Pinpoint the cell where the given text exists, returning its (x, y) midpoint coordinate. 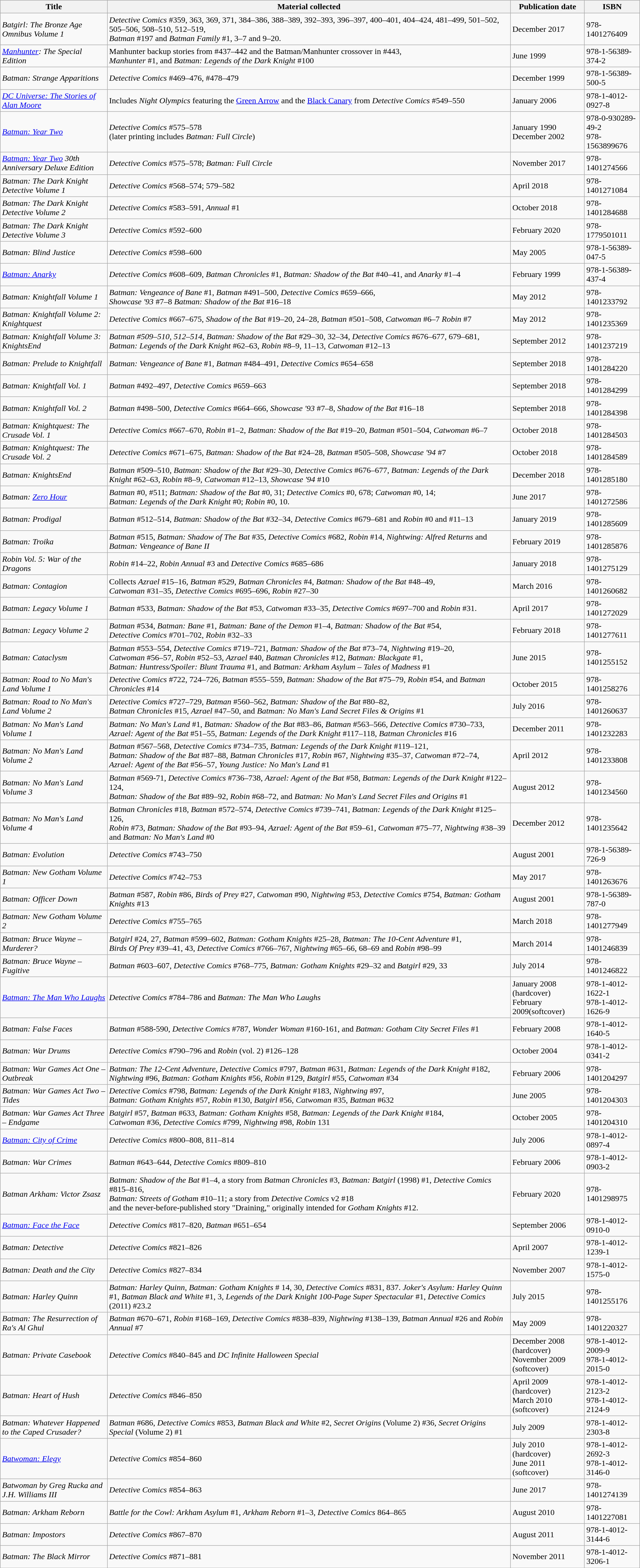
978-1401284299 (612, 386)
April 2017 (548, 608)
Detective Comics #854–863 (309, 1490)
978-1401284589 (612, 453)
978-1401234560 (612, 787)
Batman: No Man's Land Volume 1 (54, 729)
978-1-4012-2303-8 (612, 1427)
Batman: The Dark Knight Detective Volume 1 (54, 185)
December 2017 (548, 29)
978-1401235369 (612, 319)
January 2006 (548, 101)
978-1-56389-437-4 (612, 274)
978-1401204303 (612, 1095)
May 2005 (548, 252)
978-1-4012-0927-8 (612, 101)
Batman: Knightfall Volume 2: Knightquest (54, 319)
Batman: Face the Face (54, 1225)
978-1401227081 (612, 1512)
ISBN (612, 7)
Batman #588-590, Detective Comics #787, Wonder Woman #160-161, and Batman: Gotham City Secret Files #1 (309, 1028)
978-1401246822 (612, 966)
October 2015 (548, 685)
July 2015 (548, 1297)
Batwoman by Greg Rucka and J.H. Williams III (54, 1490)
978-1401276409 (612, 29)
Batman: The Man Who Laughs (54, 997)
Batman #533, Batman: Shadow of the Bat #53, Catwoman #33–35, Detective Comics #697–700 and Robin #31. (309, 608)
Batman: Arkham Reborn (54, 1512)
Battle for the Cowl: Arkham Asylum #1, Arkham Reborn #1–3, Detective Comics 864–865 (309, 1512)
Batman: Bruce Wayne – Murderer? (54, 944)
Detective Comics #800–808, 811–814 (309, 1140)
978-1401277611 (612, 630)
978-1-4012-0903-2 (612, 1162)
February 2018 (548, 630)
Batman: Year Two 30th Anniversary Deluxe Edition (54, 163)
Batman: KnightsEnd (54, 475)
978-1-56389-374-2 (612, 56)
July 2010 (hardcover)June 2011 (softcover) (548, 1459)
978-1401255176 (612, 1297)
978-1401272029 (612, 608)
978-1401284220 (612, 364)
Detective Comics #608–609, Batman Chronicles #1, Batman: Shadow of the Bat #40–41, and Anarky #1–4 (309, 274)
Batman: New Gotham Volume 2 (54, 921)
Detective Comics #722, 724–726, Batman #555–559, Batman: Shadow of the Bat #75–79, Robin #54, and Batman Chronicles #14 (309, 685)
December 2018 (548, 475)
Batman: Year Two (54, 132)
Includes Night Olympics featuring the Green Arrow and the Black Canary from Detective Comics #549–550 (309, 101)
Detective Comics #667–675, Shadow of the Bat #19–20, 24–28, Batman #501–508, Catwoman #6–7 Robin #7 (309, 319)
Batman: Private Casebook (54, 1355)
Detective Comics #742–753 (309, 877)
July 2006 (548, 1140)
Batman: Detective (54, 1247)
Detective Comics #469–476, #478–479 (309, 78)
Batman: The Dark Knight Detective Volume 2 (54, 208)
Detective Comics #568–574; 579–582 (309, 185)
978-1-4012-3206-1 (612, 1557)
June 2015 (548, 657)
Batman #643–644, Detective Comics #809–810 (309, 1162)
July 2009 (548, 1427)
Batman: Officer Down (54, 899)
Batman: Whatever Happened to the Caped Crusader? (54, 1427)
March 2016 (548, 586)
978-1401274566 (612, 163)
Batman #492–497, Detective Comics #659–663 (309, 386)
978-1401255152 (612, 657)
978-1-4012-1622-1 978-1-4012-1626-9 (612, 997)
Batman: Road to No Man's Land Volume 1 (54, 685)
978-1-4012-0910-0 (612, 1225)
978-1401271084 (612, 185)
Batman: Prelude to Knightfall (54, 364)
Batman: Bruce Wayne – Fugitive (54, 966)
Detective Comics #575–578; Batman: Full Circle (309, 163)
Batman: Vengeance of Bane #1, Batman #491–500, Detective Comics #659–666, Showcase '93 #7–8 Batman: Shadow of the Bat #16–18 (309, 297)
May 2017 (548, 877)
Batman: War Games Act Two – Tides (54, 1095)
978-1-4012-2692-3978-1-4012-3146-0 (612, 1459)
Batman: Vengeance of Bane #1, Batman #484–491, Detective Comics #654–658 (309, 364)
978-1401285609 (612, 519)
Batman #686, Detective Comics #853, Batman Black and White #2, Secret Origins (Volume 2) #36, Secret Origins Special (Volume 2) #1 (309, 1427)
Batman: Prodigal (54, 519)
978-1401204310 (612, 1118)
Material collected (309, 7)
Batman: Cataclysm (54, 657)
978-1401284688 (612, 208)
978-0-930289-49-2978-1563899676 (612, 132)
Batman #534, Batman: Bane #1, Batman: Bane of the Demon #1–4, Batman: Shadow of the Bat #54, Detective Comics #701–702, Robin #32–33 (309, 630)
August 2012 (548, 787)
Batman: War Games Act One – Outbreak (54, 1073)
Batman: Knightquest: The Crusade Vol. 2 (54, 453)
978-1-56389-047-5 (612, 252)
978-1401204297 (612, 1073)
Detective Comics #667–670, Robin #1–2, Batman: Shadow of the Bat #19–20, Batman #501–504, Catwoman #6–7 (309, 430)
January 2018 (548, 563)
Batman #587, Robin #86, Birds of Prey #27, Catwoman #90, Nightwing #53, Detective Comics #754, Batman: Gotham Knights #13 (309, 899)
January 1990December 2002 (548, 132)
Batman: Knightfall Volume 3: KnightsEnd (54, 341)
September 2012 (548, 341)
Batman #603–607, Detective Comics #768–775, Batman: Gotham Knights #29–32 and Batgirl #29, 33 (309, 966)
Batman: Impostors (54, 1534)
April 2018 (548, 185)
Batgirl: The Bronze Age Omnibus Volume 1 (54, 29)
Robin Vol. 5: War of the Dragons (54, 563)
Detective Comics #592–600 (309, 230)
978-1401235642 (612, 823)
November 2011 (548, 1557)
Batman: Blind Justice (54, 252)
978-1-4012-1575-0 (612, 1270)
Batman #498–500, Detective Comics #664–666, Showcase '93 #7–8, Shadow of the Bat #16–18 (309, 408)
Detective Comics #840–845 and DC Infinite Halloween Special (309, 1355)
978-1-56389-787-0 (612, 899)
Batman: War Games Act Three – Endgame (54, 1118)
Batman: Legacy Volume 1 (54, 608)
November 2017 (548, 163)
Batman: Contagion (54, 586)
Manhunter: The Special Edition (54, 56)
Robin #14–22, Robin Annual #3 and Detective Comics #685–686 (309, 563)
Detective Comics #854–860 (309, 1459)
978-1-56389-500-5 (612, 78)
978-1401233792 (612, 297)
Batman: Knightfall Vol. 1 (54, 386)
Batman: Heart of Hush (54, 1396)
978-1401220327 (612, 1323)
Title (54, 7)
978-1-4012-0341-2 (612, 1051)
Batman: Harley Quinn (54, 1297)
April 2009 (hardcover)March 2010 (softcover) (548, 1396)
October 2004 (548, 1051)
Detective Comics #846–850 (309, 1396)
Batman: No Man's Land Volume 4 (54, 823)
Batman: The Black Mirror (54, 1557)
978-1401277949 (612, 921)
July 2016 (548, 706)
Batman: No Man's Land Volume 3 (54, 787)
Detective Comics #817–820, Batman #651–654 (309, 1225)
September 2006 (548, 1225)
978-1401285876 (612, 542)
Batman #512–514, Batman: Shadow of the Bat #32–34, Detective Comics #679–681 and Robin #0 and #11–13 (309, 519)
978-1-4012-1239-1 (612, 1247)
Batman #0, #511; Batman: Shadow of the Bat #0, 31; Detective Comics #0, 678; Catwoman #0, 14; Batman: Legends of the Dark Knight #0; Robin #0, 10. (309, 497)
Batman: War Crimes (54, 1162)
978-1401258276 (612, 685)
Batman: City of Crime (54, 1140)
Collects Azrael #15–16, Batman #529, Batman Chronicles #4, Batman: Shadow of the Bat #48–49, Catwoman #31–35, Detective Comics #695–696, Robin #27–30 (309, 586)
Batman: Death and the City (54, 1270)
December 1999 (548, 78)
Detective Comics #755–765 (309, 921)
November 2007 (548, 1270)
Detective Comics #583–591, Annual #1 (309, 208)
978-1401233808 (612, 756)
August 2011 (548, 1534)
Detective Comics #575–578(later printing includes Batman: Full Circle) (309, 132)
Batman: War Drums (54, 1051)
Detective Comics #598–600 (309, 252)
Batman: The Resurrection of Ra's Al Ghul (54, 1323)
DC Universe: The Stories of Alan Moore (54, 101)
Batman #670–671, Robin #168–169, Detective Comics #838–839, Nightwing #138–139, Batman Annual #26 and Robin Annual #7 (309, 1323)
978-1-4012-3144-6 (612, 1534)
Detective Comics #827–834 (309, 1270)
978-1401246839 (612, 944)
Batman: No Man's Land Volume 2 (54, 756)
Batman: Anarky (54, 274)
Batwoman: Elegy (54, 1459)
978-1-4012-0897-4 (612, 1140)
January 2008 (hardcover) February 2009(softcover) (548, 997)
December 2011 (548, 729)
978-1401237219 (612, 341)
Batman: False Faces (54, 1028)
978-1-4012-1640-5 (612, 1028)
June 2005 (548, 1095)
Detective Comics #821–826 (309, 1247)
April 2007 (548, 1247)
978-1401285180 (612, 475)
Batman: Knightquest: The Crusade Vol. 1 (54, 430)
February 2019 (548, 542)
Batman: Troika (54, 542)
Batman Arkham: Victor Zsasz (54, 1194)
March 2018 (548, 921)
Detective Comics #784–786 and Batman: The Man Who Laughs (309, 997)
July 2014 (548, 966)
Detective Comics #871–881 (309, 1557)
Batman: Legacy Volume 2 (54, 630)
December 2008 (hardcover)November 2009 (softcover) (548, 1355)
Detective Comics #671–675, Batman: Shadow of the Bat #24–28, Batman #505–508, Showcase '94 #7 (309, 453)
Publication date (548, 7)
Batman: Knightfall Vol. 2 (54, 408)
February 1999 (548, 274)
Detective Comics #790–796 and Robin (vol. 2) #126–128 (309, 1051)
978-1401284503 (612, 430)
978-1401232283 (612, 729)
January 2019 (548, 519)
Manhunter backup stories from #437–442 and the Batman/Manhunter crossover in #443, Manhunter #1, and Batman: Legends of the Dark Knight #100 (309, 56)
978-1401275129 (612, 563)
October 2005 (548, 1118)
Batman: Strange Apparitions (54, 78)
Batman: New Gotham Volume 1 (54, 877)
Batman: Knightfall Volume 1 (54, 297)
978-1-4012-2009-9978-1-4012-2015-0 (612, 1355)
Batman #515, Batman: Shadow of The Bat #35, Detective Comics #682, Robin #14, Nightwing: Alfred Returns and Batman: Vengeance of Bane II (309, 542)
978-1779501011 (612, 230)
978-1401274139 (612, 1490)
978-1401298975 (612, 1194)
February 2008 (548, 1028)
978-1401284398 (612, 408)
March 2014 (548, 944)
978-1-4012-2123-2978-1-4012-2124-9 (612, 1396)
Batman: The Dark Knight Detective Volume 3 (54, 230)
978-1401260637 (612, 706)
978-1401272586 (612, 497)
June 1999 (548, 56)
May 2009 (548, 1323)
978-1401263676 (612, 877)
December 2012 (548, 823)
Batman: Evolution (54, 855)
Detective Comics #867–870 (309, 1534)
Detective Comics #743–750 (309, 855)
August 2010 (548, 1512)
978-1401260682 (612, 586)
Batman: Zero Hour (54, 497)
Batman: Road to No Man's Land Volume 2 (54, 706)
978-1-56389-726-9 (612, 855)
April 2012 (548, 756)
